Find where the given text appears and provide that cell's center as [X, Y] coordinate. 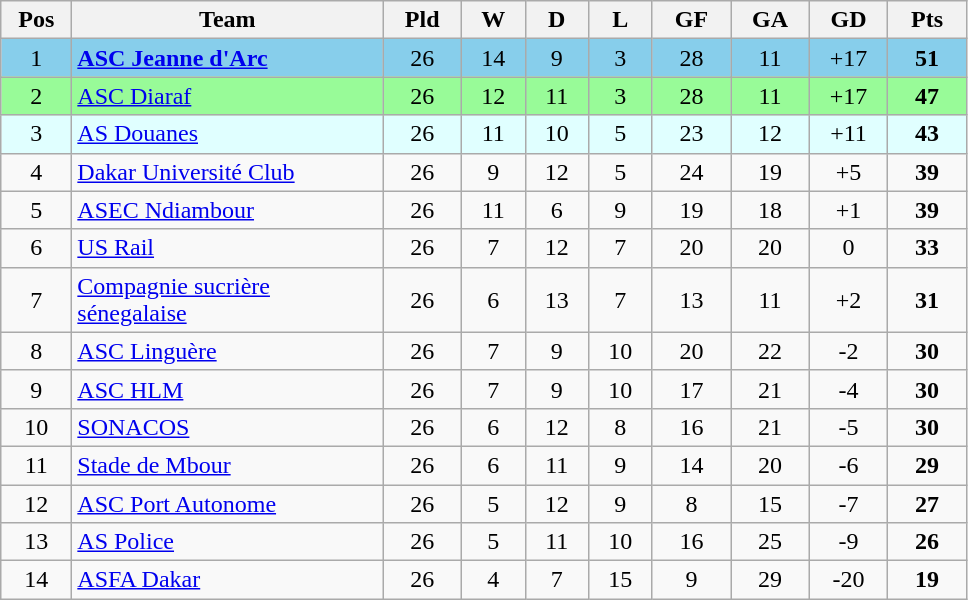
US Rail [228, 248]
17 [692, 389]
L [621, 20]
-4 [848, 389]
+2 [848, 300]
ASC Port Autonome [228, 503]
ASC Jeanne d'Arc [228, 58]
ASEC Ndiambour [228, 210]
AS Douanes [228, 134]
Pos [36, 20]
43 [928, 134]
ASFA Dakar [228, 580]
-5 [848, 427]
ASC Diaraf [228, 96]
Stade de Mbour [228, 465]
SONACOS [228, 427]
GD [848, 20]
+1 [848, 210]
51 [928, 58]
0 [848, 248]
22 [770, 351]
24 [692, 172]
25 [770, 542]
-7 [848, 503]
23 [692, 134]
Dakar Université Club [228, 172]
2 [36, 96]
18 [770, 210]
AS Police [228, 542]
D [557, 20]
GA [770, 20]
33 [928, 248]
47 [928, 96]
31 [928, 300]
W [493, 20]
+5 [848, 172]
Pld [422, 20]
+11 [848, 134]
ASC Linguère [228, 351]
27 [928, 503]
-6 [848, 465]
-2 [848, 351]
Team [228, 20]
-9 [848, 542]
Compagnie sucrière sénegalaise [228, 300]
GF [692, 20]
1 [36, 58]
-20 [848, 580]
ASC HLM [228, 389]
Pts [928, 20]
